Identify which cell holds the provided text, then report its [X, Y] central coordinate. 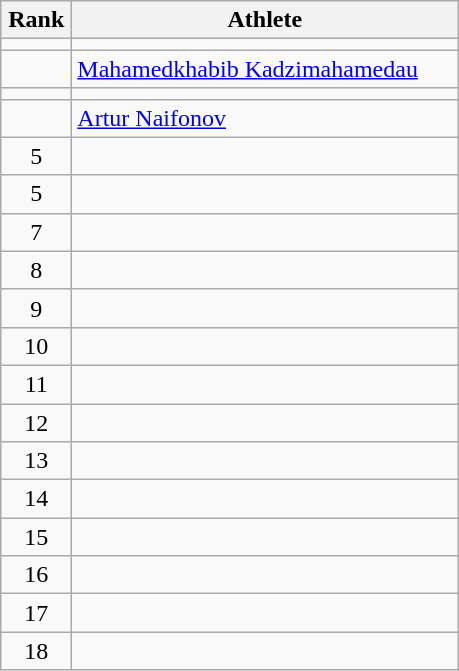
16 [36, 575]
12 [36, 423]
10 [36, 346]
Rank [36, 20]
7 [36, 232]
13 [36, 461]
18 [36, 651]
Mahamedkhabib Kadzimahamedau [265, 69]
11 [36, 384]
9 [36, 308]
14 [36, 499]
15 [36, 537]
Athlete [265, 20]
8 [36, 270]
Artur Naifonov [265, 118]
17 [36, 613]
